For the text-containing cell, return its midpoint in [X, Y] coordinate format. 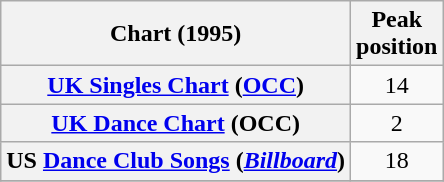
18 [397, 161]
14 [397, 85]
Chart (1995) [176, 34]
UK Dance Chart (OCC) [176, 123]
Peakposition [397, 34]
UK Singles Chart (OCC) [176, 85]
2 [397, 123]
US Dance Club Songs (Billboard) [176, 161]
